Capture the cell that displays the provided text and extract its (X, Y) central coordinate. 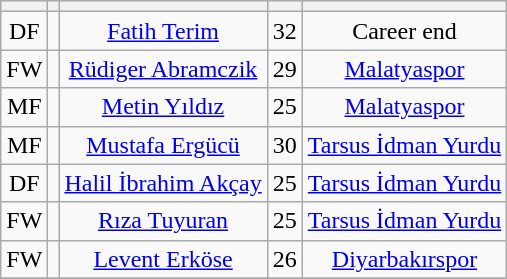
32 (284, 31)
Mustafa Ergücü (163, 145)
Rıza Tuyuran (163, 221)
29 (284, 69)
Diyarbakırspor (404, 259)
Fatih Terim (163, 31)
Rüdiger Abramczik (163, 69)
26 (284, 259)
Halil İbrahim Akçay (163, 183)
Career end (404, 31)
30 (284, 145)
Levent Erköse (163, 259)
Metin Yıldız (163, 107)
